Scan for the cell matching the given text and deliver its (X, Y) coordinate at center. 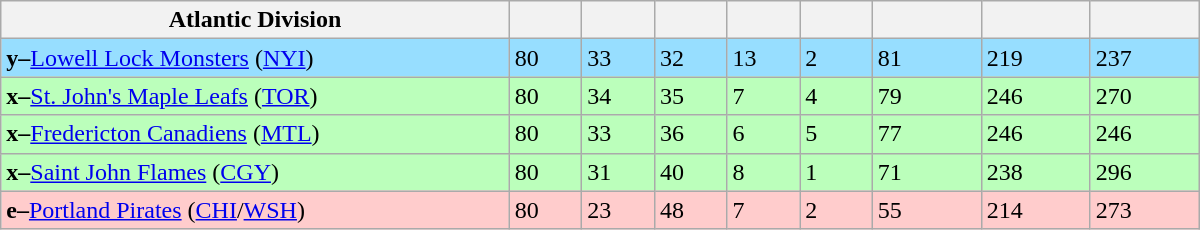
4 (836, 96)
40 (690, 172)
214 (1036, 210)
273 (1144, 210)
55 (926, 210)
237 (1144, 58)
13 (764, 58)
36 (690, 134)
Atlantic Division (255, 20)
5 (836, 134)
23 (618, 210)
79 (926, 96)
35 (690, 96)
238 (1036, 172)
48 (690, 210)
270 (1144, 96)
219 (1036, 58)
y–Lowell Lock Monsters (NYI) (255, 58)
e–Portland Pirates (CHI/WSH) (255, 210)
34 (618, 96)
77 (926, 134)
81 (926, 58)
x–Fredericton Canadiens (MTL) (255, 134)
71 (926, 172)
x–Saint John Flames (CGY) (255, 172)
1 (836, 172)
8 (764, 172)
32 (690, 58)
296 (1144, 172)
31 (618, 172)
x–St. John's Maple Leafs (TOR) (255, 96)
6 (764, 134)
